Determine the [X, Y] coordinate at the center of the cell enclosing the given text.  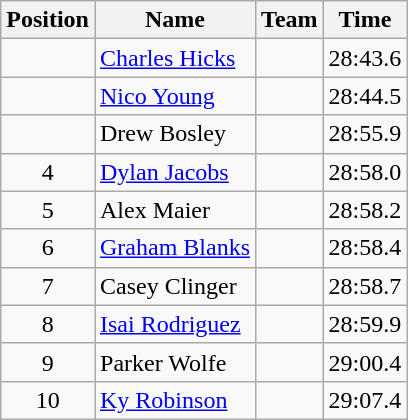
28:58.2 [365, 210]
Casey Clinger [174, 286]
Isai Rodriguez [174, 324]
28:43.6 [365, 58]
7 [48, 286]
28:58.7 [365, 286]
Dylan Jacobs [174, 172]
Parker Wolfe [174, 362]
28:55.9 [365, 134]
Charles Hicks [174, 58]
9 [48, 362]
10 [48, 400]
Time [365, 20]
Alex Maier [174, 210]
Ky Robinson [174, 400]
28:58.0 [365, 172]
Nico Young [174, 96]
Graham Blanks [174, 248]
8 [48, 324]
28:59.9 [365, 324]
5 [48, 210]
Drew Bosley [174, 134]
Position [48, 20]
29:07.4 [365, 400]
Name [174, 20]
6 [48, 248]
28:44.5 [365, 96]
4 [48, 172]
Team [290, 20]
28:58.4 [365, 248]
29:00.4 [365, 362]
